Scan for the cell matching the given text and deliver its (X, Y) coordinate at center. 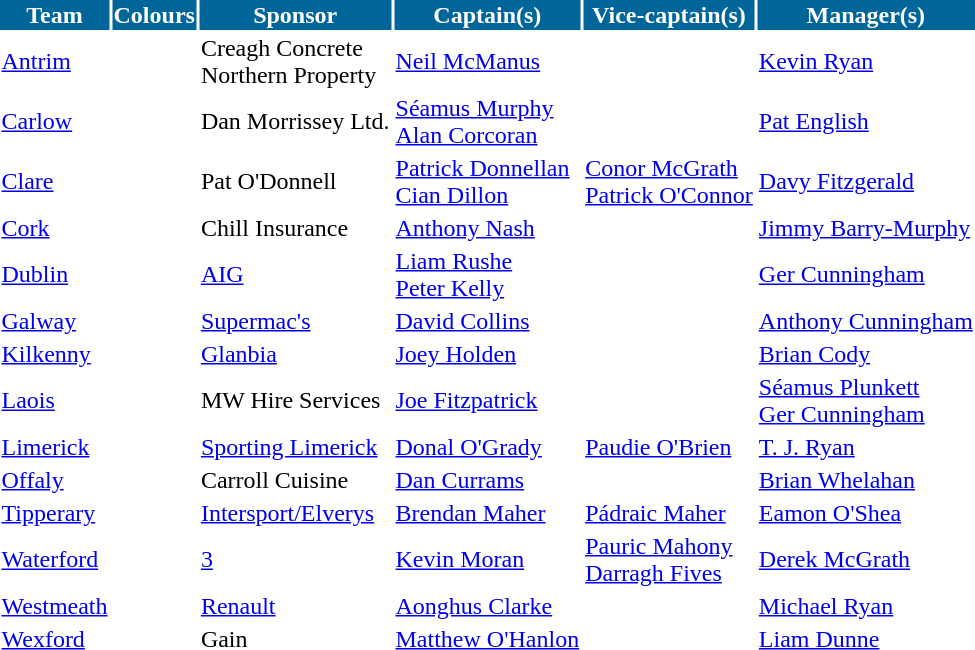
Eamon O'Shea (866, 513)
Chill Insurance (295, 228)
Pat O'Donnell (295, 182)
Supermac's (295, 321)
Michael Ryan (866, 606)
Brendan Maher (488, 513)
Kevin Ryan (866, 62)
Carroll Cuisine (295, 480)
Galway (54, 321)
MW Hire Services (295, 400)
Dan Currams (488, 480)
Cork (54, 228)
Brian Whelahan (866, 480)
Laois (54, 400)
Aonghus Clarke (488, 606)
Dublin (54, 274)
Colours (154, 15)
Team (54, 15)
Dan Morrissey Ltd. (295, 122)
Jimmy Barry-Murphy (866, 228)
Carlow (54, 122)
Derek McGrath (866, 560)
Ger Cunningham (866, 274)
Patrick DonnellanCian Dillon (488, 182)
Vice-captain(s) (670, 15)
Captain(s) (488, 15)
Kilkenny (54, 354)
Tipperary (54, 513)
Donal O'Grady (488, 447)
Westmeath (54, 606)
Pádraic Maher (670, 513)
Glanbia (295, 354)
Pauric MahonyDarragh Fives (670, 560)
AIG (295, 274)
Anthony Nash (488, 228)
Neil McManus (488, 62)
Liam RushePeter Kelly (488, 274)
Anthony Cunningham (866, 321)
Renault (295, 606)
Waterford (54, 560)
Kevin Moran (488, 560)
3 (295, 560)
Antrim (54, 62)
Intersport/Elverys (295, 513)
Sporting Limerick (295, 447)
David Collins (488, 321)
Limerick (54, 447)
Sponsor (295, 15)
Brian Cody (866, 354)
Clare (54, 182)
Davy Fitzgerald (866, 182)
Pat English (866, 122)
Joey Holden (488, 354)
T. J. Ryan (866, 447)
Manager(s) (866, 15)
Joe Fitzpatrick (488, 400)
Séamus MurphyAlan Corcoran (488, 122)
Offaly (54, 480)
Conor McGrathPatrick O'Connor (670, 182)
Séamus PlunkettGer Cunningham (866, 400)
Paudie O'Brien (670, 447)
Creagh ConcreteNorthern Property (295, 62)
